Extract the [x, y] coordinate from the center of the cell holding the provided text.  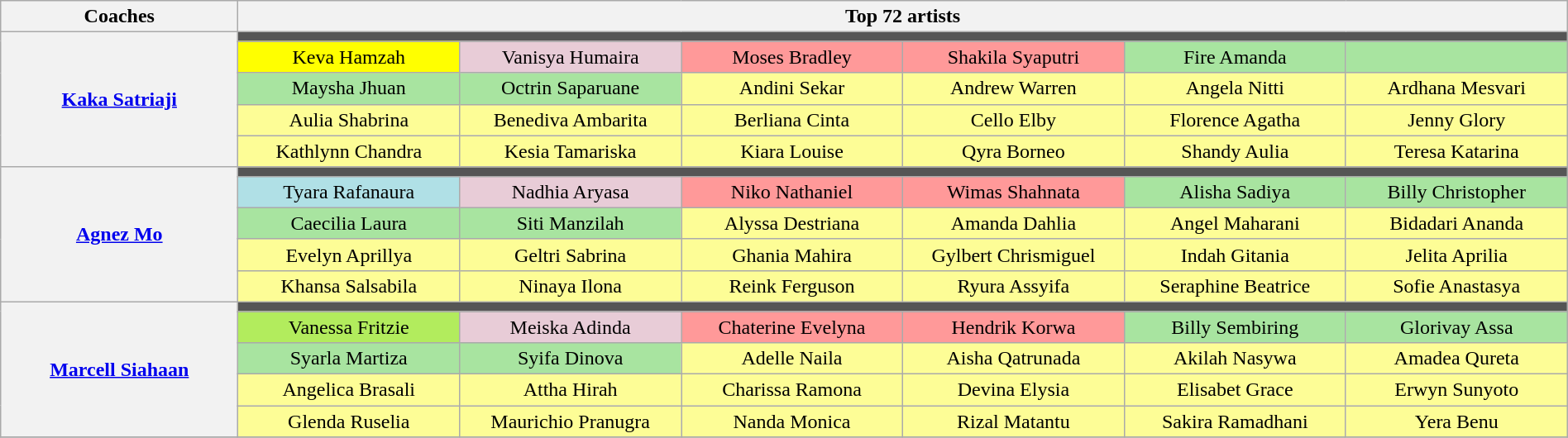
Evelyn Aprillya [349, 255]
Nanda Monica [792, 421]
Angela Nitti [1235, 88]
Jenny Glory [1456, 120]
Siti Manzilah [571, 223]
Vanisya Humaira [571, 57]
Caecilia Laura [349, 223]
Maysha Jhuan [349, 88]
Top 72 artists [903, 17]
Maurichio Pranugra [571, 421]
Cello Elby [1013, 120]
Qyra Borneo [1013, 151]
Rizal Matantu [1013, 421]
Angelica Brasali [349, 390]
Andini Sekar [792, 88]
Moses Bradley [792, 57]
Syifa Dinova [571, 359]
Benediva Ambarita [571, 120]
Syarla Martiza [349, 359]
Attha Hirah [571, 390]
Aulia Shabrina [349, 120]
Wimas Shahnata [1013, 192]
Shakila Syaputri [1013, 57]
Angel Maharani [1235, 223]
Florence Agatha [1235, 120]
Fire Amanda [1235, 57]
Ghania Mahira [792, 255]
Ardhana Mesvari [1456, 88]
Shandy Aulia [1235, 151]
Vanessa Fritzie [349, 326]
Seraphine Beatrice [1235, 286]
Keva Hamzah [349, 57]
Kaka Satriaji [119, 99]
Nadhia Aryasa [571, 192]
Octrin Saparuane [571, 88]
Billy Sembiring [1235, 326]
Akilah Nasywa [1235, 359]
Agnez Mo [119, 235]
Amadea Qureta [1456, 359]
Jelita Aprilia [1456, 255]
Adelle Naila [792, 359]
Khansa Salsabila [349, 286]
Aisha Qatrunada [1013, 359]
Glenda Ruselia [349, 421]
Niko Nathaniel [792, 192]
Chaterine Evelyna [792, 326]
Gylbert Chrismiguel [1013, 255]
Coaches [119, 17]
Kiara Louise [792, 151]
Sofie Anastasya [1456, 286]
Elisabet Grace [1235, 390]
Geltri Sabrina [571, 255]
Kathlynn Chandra [349, 151]
Erwyn Sunyoto [1456, 390]
Amanda Dahlia [1013, 223]
Yera Benu [1456, 421]
Ryura Assyifa [1013, 286]
Andrew Warren [1013, 88]
Marcell Siahaan [119, 369]
Tyara Rafanaura [349, 192]
Bidadari Ananda [1456, 223]
Meiska Adinda [571, 326]
Indah Gitania [1235, 255]
Berliana Cinta [792, 120]
Glorivay Assa [1456, 326]
Alisha Sadiya [1235, 192]
Teresa Katarina [1456, 151]
Charissa Ramona [792, 390]
Alyssa Destriana [792, 223]
Devina Elysia [1013, 390]
Kesia Tamariska [571, 151]
Sakira Ramadhani [1235, 421]
Reink Ferguson [792, 286]
Hendrik Korwa [1013, 326]
Billy Christopher [1456, 192]
Ninaya Ilona [571, 286]
